Provide the (X, Y) coordinate of the cell's center where the given text is located.  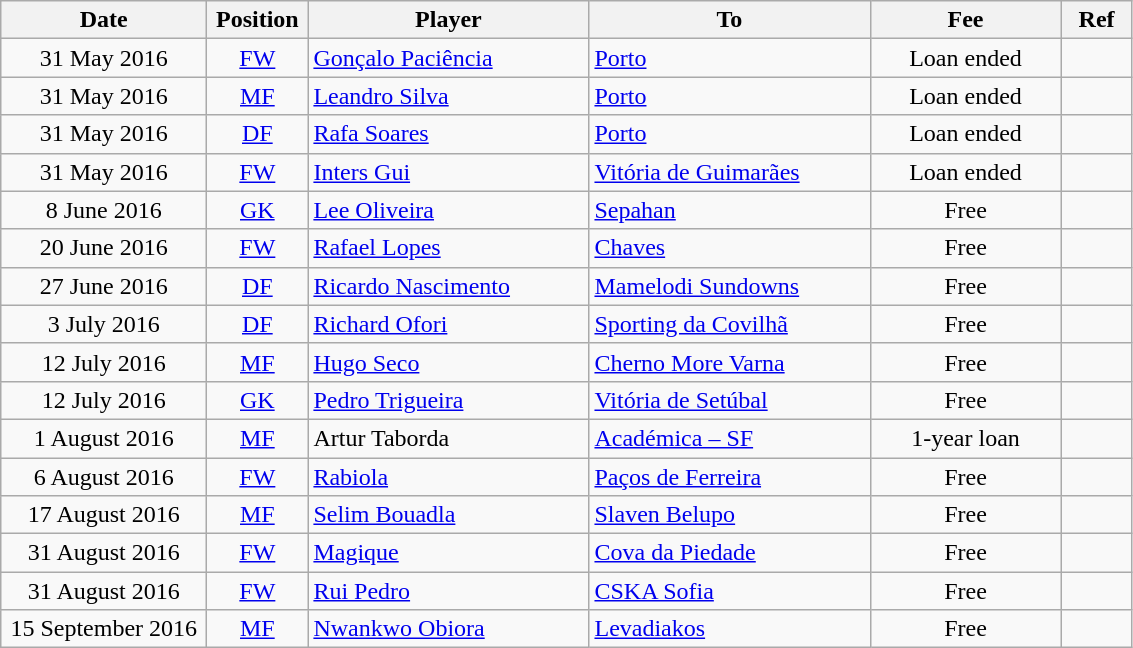
To (730, 20)
CSKA Sofia (730, 591)
Lee Oliveira (448, 210)
Nwankwo Obiora (448, 629)
Vitória de Guimarães (730, 172)
3 July 2016 (104, 324)
27 June 2016 (104, 286)
Rafa Soares (448, 134)
Hugo Seco (448, 362)
Paços de Ferreira (730, 477)
Rabiola (448, 477)
Cova da Piedade (730, 553)
Position (258, 20)
Cherno More Varna (730, 362)
Rui Pedro (448, 591)
Ref (1096, 20)
Richard Ofori (448, 324)
Slaven Belupo (730, 515)
6 August 2016 (104, 477)
Leandro Silva (448, 96)
8 June 2016 (104, 210)
15 September 2016 (104, 629)
Inters Gui (448, 172)
Mamelodi Sundowns (730, 286)
17 August 2016 (104, 515)
Chaves (730, 248)
Artur Taborda (448, 438)
1 August 2016 (104, 438)
Sporting da Covilhã (730, 324)
20 June 2016 (104, 248)
Vitória de Setúbal (730, 400)
Ricardo Nascimento (448, 286)
Player (448, 20)
Fee (966, 20)
1-year loan (966, 438)
Sepahan (730, 210)
Rafael Lopes (448, 248)
Levadiakos (730, 629)
Selim Bouadla (448, 515)
Pedro Trigueira (448, 400)
Magique (448, 553)
Gonçalo Paciência (448, 58)
Date (104, 20)
Académica – SF (730, 438)
